Output the (x, y) coordinate of the center of the cell containing the given text.  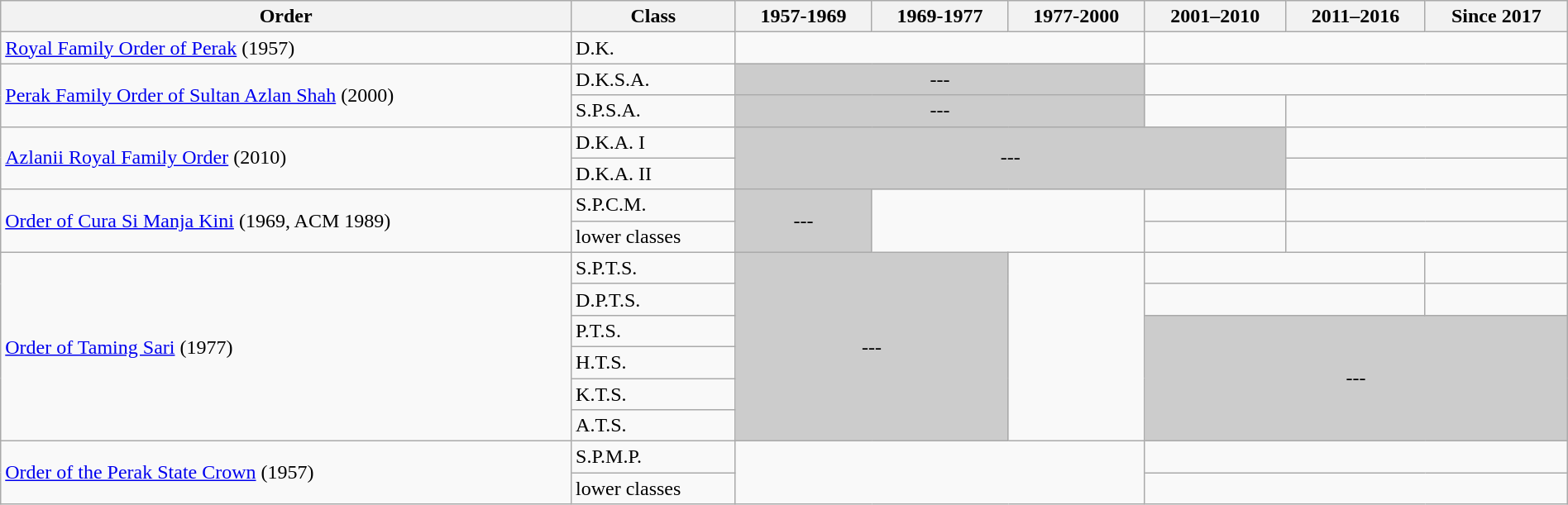
H.T.S. (653, 362)
S.P.T.S. (653, 268)
Order of Taming Sari (1977) (286, 346)
Azlanii Royal Family Order (2010) (286, 158)
Class (653, 17)
1969-1977 (939, 17)
A.T.S. (653, 426)
D.P.T.S. (653, 299)
Order of the Perak State Crown (1957) (286, 473)
S.P.C.M. (653, 205)
Since 2017 (1496, 17)
S.P.M.P. (653, 457)
2001–2010 (1216, 17)
S.P.S.A. (653, 111)
Order (286, 17)
1957-1969 (804, 17)
1977-2000 (1077, 17)
D.K.A. II (653, 174)
Royal Family Order of Perak (1957) (286, 48)
Perak Family Order of Sultan Azlan Shah (2000) (286, 95)
D.K. (653, 48)
P.T.S. (653, 331)
Order of Cura Si Manja Kini (1969, ACM 1989) (286, 221)
D.K.A. I (653, 142)
2011–2016 (1356, 17)
K.T.S. (653, 394)
D.K.S.A. (653, 79)
